Return [x, y] of the center of cell containing provided text 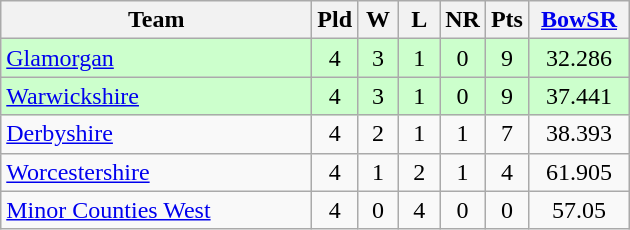
Pld [335, 20]
Pts [506, 20]
57.05 [578, 210]
7 [506, 134]
L [420, 20]
37.441 [578, 96]
Derbyshire [156, 134]
38.393 [578, 134]
W [378, 20]
32.286 [578, 58]
Minor Counties West [156, 210]
Warwickshire [156, 96]
Worcestershire [156, 172]
Glamorgan [156, 58]
BowSR [578, 20]
Team [156, 20]
NR [463, 20]
61.905 [578, 172]
